Identify which cell holds the provided text, then report its (x, y) central coordinate. 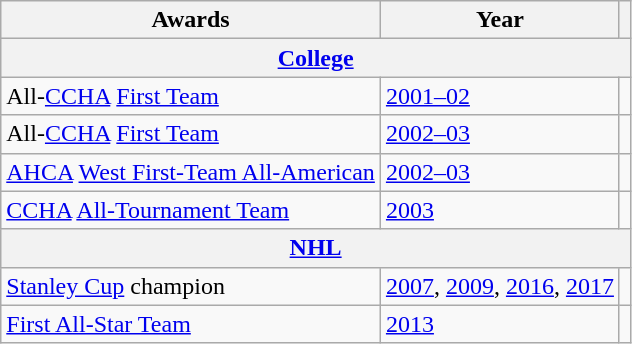
First All-Star Team (191, 324)
College (316, 58)
2013 (500, 324)
2001–02 (500, 96)
2007, 2009, 2016, 2017 (500, 286)
2003 (500, 210)
Awards (191, 20)
Stanley Cup champion (191, 286)
CCHA All-Tournament Team (191, 210)
AHCA West First-Team All-American (191, 172)
NHL (316, 248)
Year (500, 20)
